Search for the cell housing the specified text and yield its [X, Y] center coordinate. 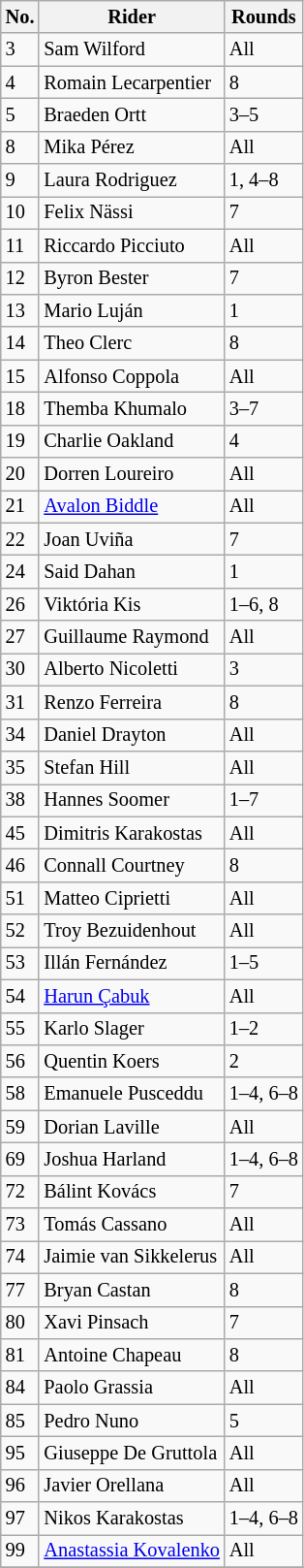
30 [20, 669]
20 [20, 474]
Theo Clerc [132, 343]
81 [20, 1355]
31 [20, 702]
69 [20, 1159]
Guillaume Raymond [132, 637]
Alfonso Coppola [132, 376]
Illán Fernández [132, 963]
18 [20, 408]
15 [20, 376]
38 [20, 800]
Emanuele Pusceddu [132, 1094]
Tomás Cassano [132, 1225]
80 [20, 1323]
27 [20, 637]
1–6, 8 [263, 604]
1–7 [263, 800]
84 [20, 1388]
12 [20, 278]
10 [20, 212]
Renzo Ferreira [132, 702]
Matteo Ciprietti [132, 898]
Karlo Slager [132, 1029]
Hannes Soomer [132, 800]
1–2 [263, 1029]
19 [20, 441]
53 [20, 963]
97 [20, 1519]
2 [263, 1061]
58 [20, 1094]
51 [20, 898]
26 [20, 604]
Paolo Grassia [132, 1388]
45 [20, 833]
Braeden Ortt [132, 114]
Anastassia Kovalenko [132, 1551]
Sam Wilford [132, 49]
Avalon Biddle [132, 506]
Mika Pérez [132, 147]
Mario Luján [132, 310]
52 [20, 931]
54 [20, 996]
9 [20, 180]
Byron Bester [132, 278]
Dorren Loureiro [132, 474]
Troy Bezuidenhout [132, 931]
74 [20, 1257]
59 [20, 1127]
3–7 [263, 408]
Joshua Harland [132, 1159]
Bálint Kovács [132, 1192]
56 [20, 1061]
22 [20, 539]
85 [20, 1421]
13 [20, 310]
14 [20, 343]
Daniel Drayton [132, 735]
Bryan Castan [132, 1290]
Jaimie van Sikkelerus [132, 1257]
55 [20, 1029]
Dimitris Karakostas [132, 833]
Pedro Nuno [132, 1421]
3–5 [263, 114]
11 [20, 245]
46 [20, 865]
Rounds [263, 16]
72 [20, 1192]
99 [20, 1551]
Giuseppe De Gruttola [132, 1453]
Charlie Oakland [132, 441]
77 [20, 1290]
34 [20, 735]
No. [20, 16]
95 [20, 1453]
Laura Rodriguez [132, 180]
Themba Khumalo [132, 408]
1, 4–8 [263, 180]
35 [20, 767]
Connall Courtney [132, 865]
Rider [132, 16]
21 [20, 506]
Dorian Laville [132, 1127]
Harun Çabuk [132, 996]
Romain Lecarpentier [132, 82]
Viktória Kis [132, 604]
Joan Uviña [132, 539]
Alberto Nicoletti [132, 669]
Stefan Hill [132, 767]
Felix Nässi [132, 212]
Nikos Karakostas [132, 1519]
Said Dahan [132, 571]
Quentin Koers [132, 1061]
Javier Orellana [132, 1486]
Xavi Pinsach [132, 1323]
73 [20, 1225]
24 [20, 571]
Antoine Chapeau [132, 1355]
1–5 [263, 963]
Riccardo Picciuto [132, 245]
96 [20, 1486]
